Output the [x, y] coordinate of the center of the cell containing the given text.  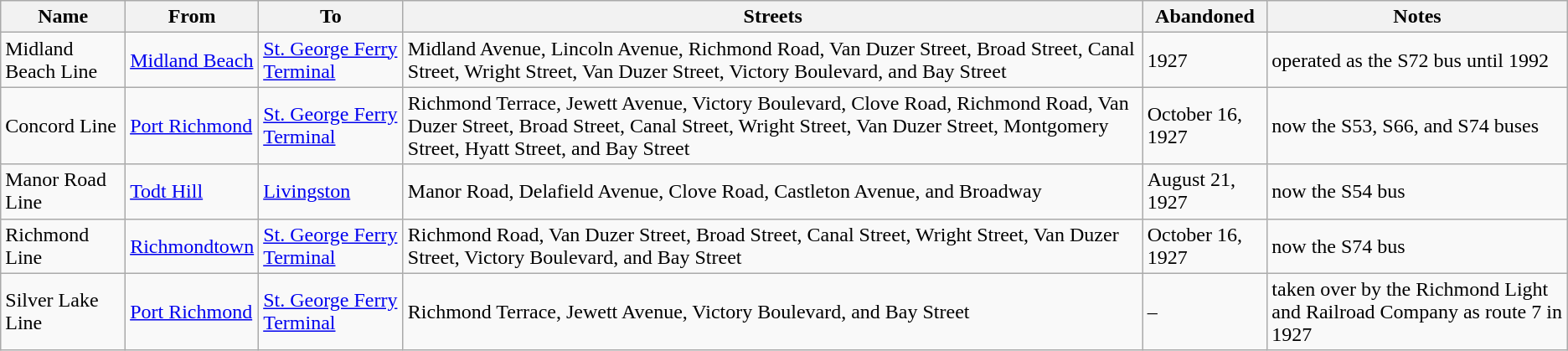
To [332, 17]
Concord Line [64, 126]
taken over by the Richmond Light and Railroad Company as route 7 in 1927 [1417, 312]
Livingston [332, 191]
Streets [772, 17]
Richmond Road, Van Duzer Street, Broad Street, Canal Street, Wright Street, Van Duzer Street, Victory Boulevard, and Bay Street [772, 246]
Name [64, 17]
operated as the S72 bus until 1992 [1417, 60]
Richmond Line [64, 246]
Manor Road, Delafield Avenue, Clove Road, Castleton Avenue, and Broadway [772, 191]
Abandoned [1204, 17]
Manor Road Line [64, 191]
Notes [1417, 17]
From [193, 17]
Midland Beach Line [64, 60]
now the S53, S66, and S74 buses [1417, 126]
now the S54 bus [1417, 191]
Richmondtown [193, 246]
Richmond Terrace, Jewett Avenue, Victory Boulevard, and Bay Street [772, 312]
Silver Lake Line [64, 312]
Midland Beach [193, 60]
Todt Hill [193, 191]
now the S74 bus [1417, 246]
– [1204, 312]
August 21, 1927 [1204, 191]
1927 [1204, 60]
